For the text-containing cell, return its midpoint in [x, y] coordinate format. 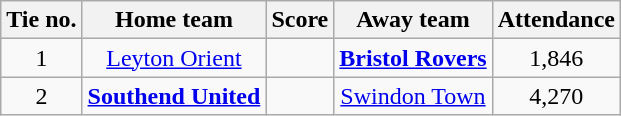
Attendance [556, 20]
Home team [174, 20]
Southend United [174, 96]
Bristol Rovers [413, 58]
Score [300, 20]
2 [42, 96]
Away team [413, 20]
4,270 [556, 96]
Swindon Town [413, 96]
Tie no. [42, 20]
1 [42, 58]
1,846 [556, 58]
Leyton Orient [174, 58]
